Identify which cell holds the provided text, then report its [x, y] central coordinate. 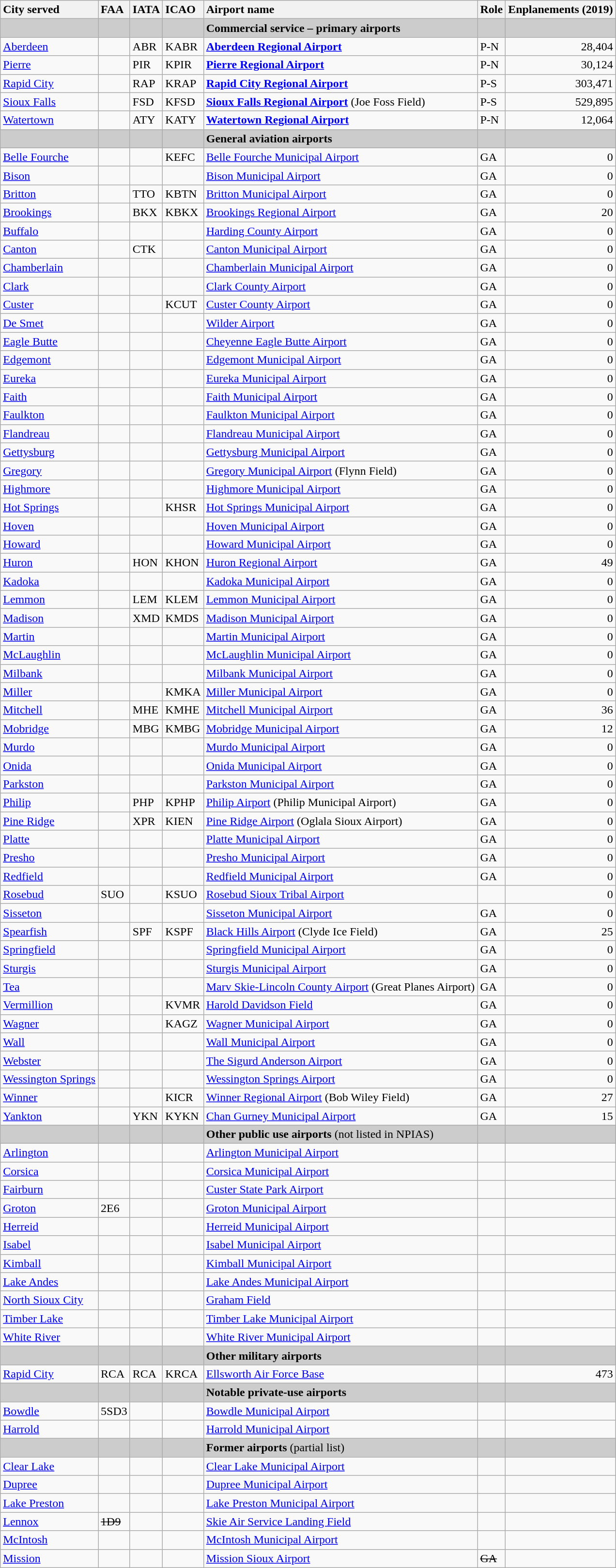
Black Hills Airport (Clyde Ice Field) [340, 931]
Huron Regional Airport [340, 563]
Springfield Municipal Airport [340, 950]
Gettysburg Municipal Airport [340, 452]
Other public use airports (not listed in NPIAS) [340, 1134]
Bison [49, 175]
PIR [146, 65]
Herreid [49, 1226]
Redfield [49, 876]
KPIR [183, 65]
Wagner Municipal Airport [340, 1024]
Groton [49, 1208]
FAA [114, 10]
KATY [183, 120]
Mission Sioux Airport [340, 1558]
Rosebud Sioux Tribal Airport [340, 895]
Redfield Municipal Airport [340, 876]
Custer [49, 305]
Hot Springs Municipal Airport [340, 507]
FSD [146, 102]
Skie Air Service Landing Field [340, 1521]
Murdo Municipal Airport [340, 747]
Sisseton Municipal Airport [340, 913]
Mobridge Municipal Airport [340, 729]
MHE [146, 710]
Clark [49, 286]
Gregory Municipal Airport (Flynn Field) [340, 470]
Eureka [49, 378]
5SD3 [114, 1411]
Winner [49, 1097]
KPHP [183, 802]
Pierre Regional Airport [340, 65]
Faulkton Municipal Airport [340, 415]
Kimball Municipal Airport [340, 1263]
Huron [49, 563]
XMD [146, 618]
MBG [146, 729]
Kadoka Municipal Airport [340, 581]
Chamberlain [49, 268]
Spearfish [49, 931]
Rosebud [49, 895]
Belle Fourche [49, 157]
28,404 [561, 47]
Clear Lake Municipal Airport [340, 1466]
HON [146, 563]
Harding County Airport [340, 231]
KICR [183, 1097]
General aviation airports [340, 139]
Watertown [49, 120]
KIEN [183, 821]
Airport name [340, 10]
McLaughlin Municipal Airport [340, 655]
Edgemont [49, 360]
Yankton [49, 1116]
Hoven Municipal Airport [340, 526]
Dupree [49, 1485]
Lake Preston Municipal Airport [340, 1503]
Mitchell Municipal Airport [340, 710]
Sioux Falls Regional Airport (Joe Foss Field) [340, 102]
Faulkton [49, 415]
City served [49, 10]
KSPF [183, 931]
Custer State Park Airport [340, 1190]
Highmore Municipal Airport [340, 489]
303,471 [561, 83]
Arlington Municipal Airport [340, 1153]
Murdo [49, 747]
Faith Municipal Airport [340, 397]
Isabel [49, 1245]
Lemmon [49, 600]
KCUT [183, 305]
Mobridge [49, 729]
Commercial service – primary airports [340, 28]
Aberdeen [49, 47]
Lennox [49, 1521]
Pierre [49, 65]
SUO [114, 895]
Former airports (partial list) [340, 1448]
473 [561, 1374]
Lemmon Municipal Airport [340, 600]
Presho [49, 858]
Brookings Regional Airport [340, 212]
Canton [49, 249]
KHSR [183, 507]
Pine Ridge Airport (Oglala Sioux Airport) [340, 821]
12 [561, 729]
Highmore [49, 489]
Flandreau Municipal Airport [340, 434]
Marv Skie-Lincoln County Airport (Great Planes Airport) [340, 987]
Sioux Falls [49, 102]
Parkston [49, 784]
BKX [146, 212]
25 [561, 931]
Clear Lake [49, 1466]
Canton Municipal Airport [340, 249]
McLaughlin [49, 655]
Harold Davidson Field [340, 1005]
Milbank [49, 673]
Howard [49, 544]
Wall [49, 1042]
Sturgis Municipal Airport [340, 968]
Enplanements (2019) [561, 10]
KMDS [183, 618]
Martin [49, 637]
ICAO [183, 10]
Webster [49, 1060]
PHP [146, 802]
Miller [49, 692]
KABR [183, 47]
Britton [49, 194]
Sisseton [49, 913]
Kadoka [49, 581]
XPR [146, 821]
De Smet [49, 323]
Wilder Airport [340, 323]
Tea [49, 987]
Britton Municipal Airport [340, 194]
36 [561, 710]
KRCA [183, 1374]
Lake Andes Municipal Airport [340, 1282]
CTK [146, 249]
KMBG [183, 729]
Bowdle [49, 1411]
Buffalo [49, 231]
KLEM [183, 600]
Vermillion [49, 1005]
White River [49, 1337]
Onida [49, 765]
Timber Lake Municipal Airport [340, 1319]
Hoven [49, 526]
TTO [146, 194]
Dupree Municipal Airport [340, 1485]
Isabel Municipal Airport [340, 1245]
Mitchell [49, 710]
49 [561, 563]
ATY [146, 120]
Aberdeen Regional Airport [340, 47]
KFSD [183, 102]
Harrold [49, 1429]
Eureka Municipal Airport [340, 378]
Platte Municipal Airport [340, 839]
Gregory [49, 470]
Philip [49, 802]
Groton Municipal Airport [340, 1208]
Springfield [49, 950]
LEM [146, 600]
Flandreau [49, 434]
Edgemont Municipal Airport [340, 360]
Martin Municipal Airport [340, 637]
KBKX [183, 212]
Howard Municipal Airport [340, 544]
Notable private-use airports [340, 1392]
The Sigurd Anderson Airport [340, 1060]
Chamberlain Municipal Airport [340, 268]
KYKN [183, 1116]
Role [492, 10]
Milbank Municipal Airport [340, 673]
McIntosh [49, 1540]
Herreid Municipal Airport [340, 1226]
27 [561, 1097]
2E6 [114, 1208]
Wagner [49, 1024]
Belle Fourche Municipal Airport [340, 157]
KEFC [183, 157]
529,895 [561, 102]
KRAP [183, 83]
Rapid City Regional Airport [340, 83]
Gettysburg [49, 452]
Other military airports [340, 1355]
Philip Airport (Philip Municipal Airport) [340, 802]
Chan Gurney Municipal Airport [340, 1116]
Bison Municipal Airport [340, 175]
Wessington Springs Airport [340, 1079]
YKN [146, 1116]
Arlington [49, 1153]
KVMR [183, 1005]
Madison [49, 618]
Pine Ridge [49, 821]
Harrold Municipal Airport [340, 1429]
Ellsworth Air Force Base [340, 1374]
Corsica [49, 1171]
KMKA [183, 692]
Mission [49, 1558]
KBTN [183, 194]
Lake Andes [49, 1282]
KMHE [183, 710]
Graham Field [340, 1300]
Winner Regional Airport (Bob Wiley Field) [340, 1097]
Clark County Airport [340, 286]
Sturgis [49, 968]
Timber Lake [49, 1319]
Brookings [49, 212]
Eagle Butte [49, 342]
RAP [146, 83]
White River Municipal Airport [340, 1337]
Fairburn [49, 1190]
ABR [146, 47]
Miller Municipal Airport [340, 692]
Onida Municipal Airport [340, 765]
Hot Springs [49, 507]
KHON [183, 563]
Wessington Springs [49, 1079]
IATA [146, 10]
Watertown Regional Airport [340, 120]
Cheyenne Eagle Butte Airport [340, 342]
North Sioux City [49, 1300]
Parkston Municipal Airport [340, 784]
Lake Preston [49, 1503]
Madison Municipal Airport [340, 618]
McIntosh Municipal Airport [340, 1540]
20 [561, 212]
SPF [146, 931]
Bowdle Municipal Airport [340, 1411]
Custer County Airport [340, 305]
KSUO [183, 895]
1D9 [114, 1521]
Kimball [49, 1263]
Corsica Municipal Airport [340, 1171]
Faith [49, 397]
Presho Municipal Airport [340, 858]
KAGZ [183, 1024]
15 [561, 1116]
30,124 [561, 65]
Platte [49, 839]
Wall Municipal Airport [340, 1042]
12,064 [561, 120]
